Find where the given text appears and provide that cell's center as (X, Y) coordinate. 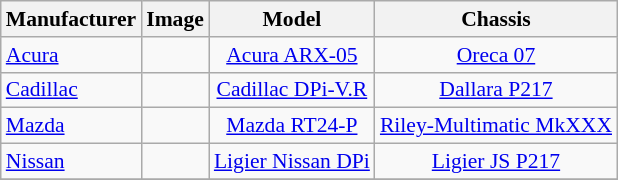
Nissan (71, 162)
Dallara P217 (496, 90)
Image (175, 19)
Acura (71, 55)
Acura ARX-05 (292, 55)
Mazda (71, 126)
Manufacturer (71, 19)
Model (292, 19)
Cadillac (71, 90)
Mazda RT24-P (292, 126)
Riley-Multimatic MkXXX (496, 126)
Ligier JS P217 (496, 162)
Ligier Nissan DPi (292, 162)
Cadillac DPi-V.R (292, 90)
Chassis (496, 19)
Oreca 07 (496, 55)
